Determine the (x, y) coordinate at the center of the cell enclosing the given text.  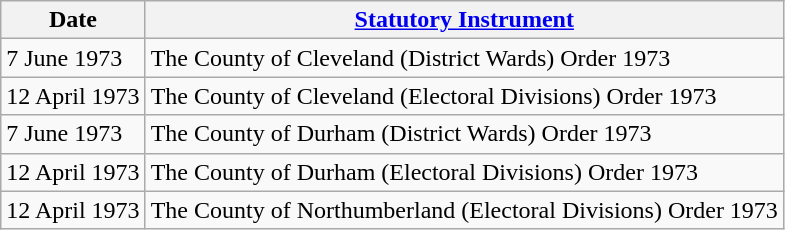
The County of Durham (District Wards) Order 1973 (464, 134)
The County of Durham (Electoral Divisions) Order 1973 (464, 172)
The County of Cleveland (Electoral Divisions) Order 1973 (464, 96)
The County of Northumberland (Electoral Divisions) Order 1973 (464, 210)
Date (73, 20)
The County of Cleveland (District Wards) Order 1973 (464, 58)
Statutory Instrument (464, 20)
